Output the [X, Y] coordinate of the center of the cell containing the given text.  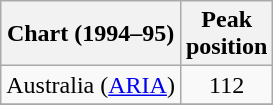
Chart (1994–95) [91, 34]
Peakposition [226, 34]
Australia (ARIA) [91, 85]
112 [226, 85]
